Capture the cell that displays the provided text and extract its [X, Y] central coordinate. 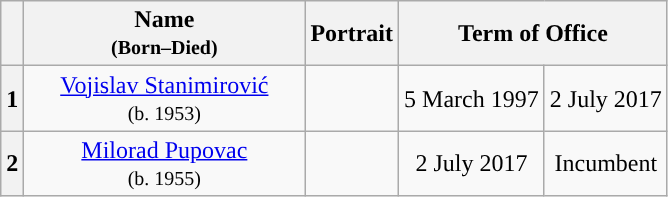
5 March 1997 [472, 98]
1 [12, 98]
Vojislav Stanimirović(b. 1953) [164, 98]
Portrait [352, 34]
Incumbent [606, 164]
Milorad Pupovac(b. 1955) [164, 164]
2 [12, 164]
Name(Born–Died) [164, 34]
Term of Office [534, 34]
